Scan for the cell matching the given text and deliver its (x, y) coordinate at center. 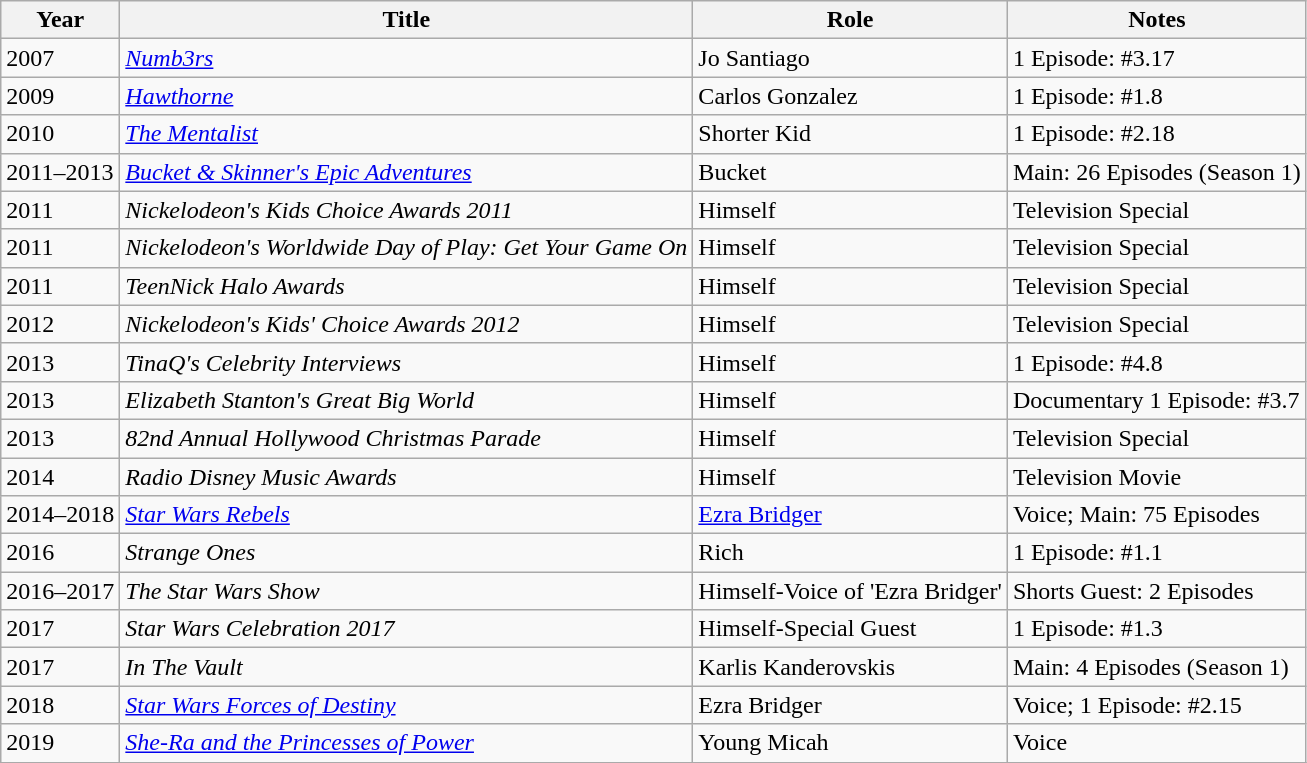
The Mentalist (406, 134)
2009 (60, 96)
1 Episode: #2.18 (1156, 134)
TeenNick Halo Awards (406, 286)
Star Wars Rebels (406, 515)
2010 (60, 134)
Nickelodeon's Kids Choice Awards 2011 (406, 210)
Voice (1156, 743)
Radio Disney Music Awards (406, 477)
Main: 26 Episodes (Season 1) (1156, 172)
The Star Wars Show (406, 591)
1 Episode: #1.3 (1156, 629)
Notes (1156, 20)
82nd Annual Hollywood Christmas Parade (406, 438)
1 Episode: #1.1 (1156, 553)
2019 (60, 743)
Voice; Main: 75 Episodes (1156, 515)
Jo Santiago (850, 58)
1 Episode: #1.8 (1156, 96)
Nickelodeon's Worldwide Day of Play: Get Your Game On (406, 248)
Rich (850, 553)
2014 (60, 477)
Television Movie (1156, 477)
She-Ra and the Princesses of Power (406, 743)
2011–2013 (60, 172)
2014–2018 (60, 515)
1 Episode: #3.17 (1156, 58)
2016–2017 (60, 591)
2016 (60, 553)
Numb3rs (406, 58)
Carlos Gonzalez (850, 96)
Hawthorne (406, 96)
In The Vault (406, 667)
Voice; 1 Episode: #2.15 (1156, 705)
2012 (60, 324)
Role (850, 20)
Shorts Guest: 2 Episodes (1156, 591)
Bucket & Skinner's Epic Adventures (406, 172)
Himself-Voice of 'Ezra Bridger' (850, 591)
Shorter Kid (850, 134)
Himself-Special Guest (850, 629)
Star Wars Forces of Destiny (406, 705)
Karlis Kanderovskis (850, 667)
Title (406, 20)
Young Micah (850, 743)
1 Episode: #4.8 (1156, 362)
2018 (60, 705)
TinaQ's Celebrity Interviews (406, 362)
Main: 4 Episodes (Season 1) (1156, 667)
Star Wars Celebration 2017 (406, 629)
2007 (60, 58)
Nickelodeon's Kids' Choice Awards 2012 (406, 324)
Documentary 1 Episode: #3.7 (1156, 400)
Year (60, 20)
Strange Ones (406, 553)
Elizabeth Stanton's Great Big World (406, 400)
Bucket (850, 172)
